For the text-containing cell, return its midpoint in (x, y) coordinate format. 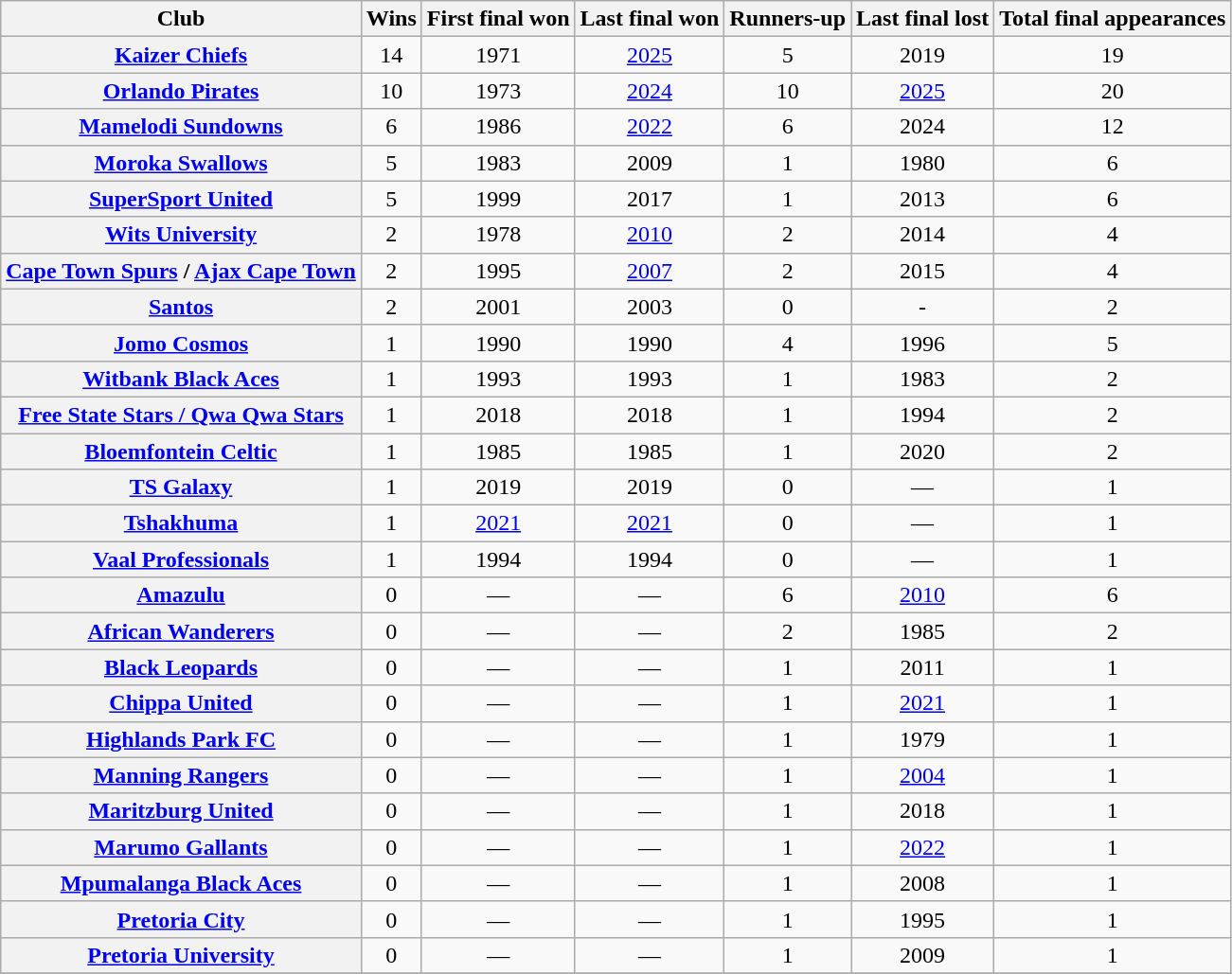
1971 (498, 55)
Maritzburg United (182, 811)
2007 (650, 271)
2020 (922, 452)
Orlando Pirates (182, 91)
2001 (498, 307)
Last final lost (922, 19)
Club (182, 19)
Marumo Gallants (182, 847)
Vaal Professionals (182, 559)
Wits University (182, 235)
2017 (650, 199)
Cape Town Spurs / Ajax Cape Town (182, 271)
African Wanderers (182, 631)
Pretoria City (182, 919)
2014 (922, 235)
Chippa United (182, 703)
First final won (498, 19)
Witbank Black Aces (182, 379)
SuperSport United (182, 199)
2003 (650, 307)
Runners-up (788, 19)
Tshakhuma (182, 523)
Black Leopards (182, 667)
2008 (922, 883)
Amazulu (182, 595)
Mpumalanga Black Aces (182, 883)
19 (1113, 55)
Wins (391, 19)
Total final appearances (1113, 19)
2015 (922, 271)
Santos (182, 307)
1996 (922, 343)
1986 (498, 127)
Free State Stars / Qwa Qwa Stars (182, 415)
Jomo Cosmos (182, 343)
12 (1113, 127)
TS Galaxy (182, 487)
Manning Rangers (182, 775)
Pretoria University (182, 955)
2011 (922, 667)
2004 (922, 775)
- (922, 307)
Moroka Swallows (182, 163)
Highlands Park FC (182, 739)
1980 (922, 163)
Last final won (650, 19)
1973 (498, 91)
20 (1113, 91)
1979 (922, 739)
14 (391, 55)
Bloemfontein Celtic (182, 452)
Mamelodi Sundowns (182, 127)
2013 (922, 199)
1999 (498, 199)
1978 (498, 235)
Kaizer Chiefs (182, 55)
